Output the [x, y] coordinate of the center of the cell containing the given text.  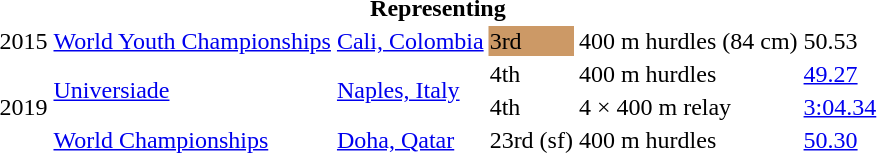
400 m hurdles (84 cm) [688, 41]
400 m hurdles [688, 74]
Cali, Colombia [410, 41]
4 × 400 m relay [688, 107]
Naples, Italy [410, 90]
World Youth Championships [192, 41]
3rd [531, 41]
Universiade [192, 90]
